Identify which cell holds the provided text, then report its (x, y) central coordinate. 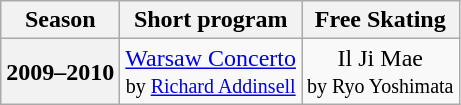
Il Ji Mae by Ryo Yoshimata (380, 72)
Warsaw Concerto by Richard Addinsell (211, 72)
Free Skating (380, 20)
Short program (211, 20)
2009–2010 (60, 72)
Season (60, 20)
